For the text-containing cell, return its midpoint in (X, Y) coordinate format. 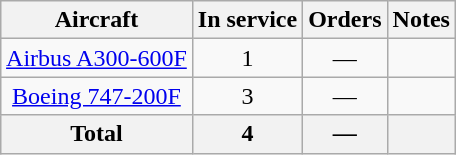
3 (247, 96)
Airbus A300-600F (97, 58)
Aircraft (97, 20)
4 (247, 134)
Total (97, 134)
Orders (345, 20)
Notes (421, 20)
1 (247, 58)
In service (247, 20)
Boeing 747-200F (97, 96)
